Determine the [x, y] coordinate at the center of the cell enclosing the given text.  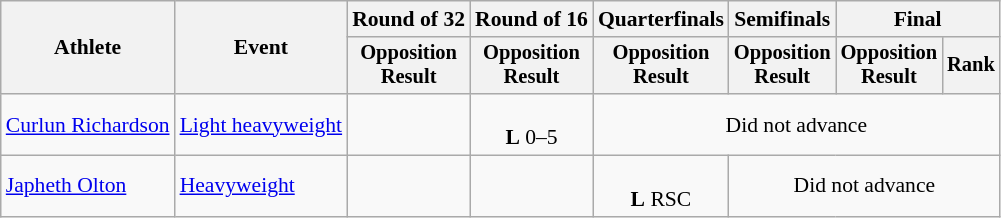
Quarterfinals [661, 19]
Semifinals [782, 19]
Round of 16 [532, 19]
Curlun Richardson [88, 124]
Event [262, 48]
Rank [971, 66]
Light heavyweight [262, 124]
Athlete [88, 48]
L 0–5 [532, 124]
Japheth Olton [88, 186]
Final [918, 19]
L RSC [661, 186]
Round of 32 [408, 19]
Heavyweight [262, 186]
